Provide the (x, y) coordinate of the cell's center where the given text is located.  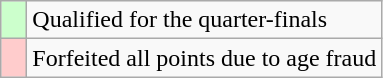
Qualified for the quarter-finals (204, 20)
Forfeited all points due to age fraud (204, 58)
